Detect which cell encompasses the target text, then output its (X, Y) center coordinate. 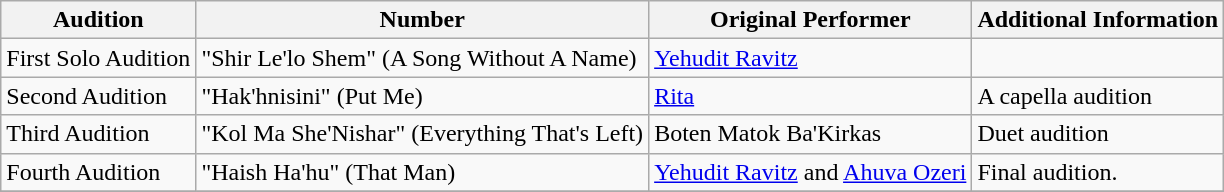
"Haish Ha'hu" (That Man) (422, 172)
Third Audition (98, 134)
Additional Information (1098, 20)
Fourth Audition (98, 172)
First Solo Audition (98, 58)
Second Audition (98, 96)
"Kol Ma She'Nishar" (Everything That's Left) (422, 134)
Duet audition (1098, 134)
Final audition. (1098, 172)
Yehudit Ravitz (810, 58)
Audition (98, 20)
Rita (810, 96)
Number (422, 20)
A capella audition (1098, 96)
"Hak'hnisini" (Put Me) (422, 96)
Yehudit Ravitz and Ahuva Ozeri (810, 172)
Original Performer (810, 20)
Boten Matok Ba'Kirkas (810, 134)
"Shir Le'lo Shem" (A Song Without A Name) (422, 58)
